From the cell containing the given text, extract its center point as [x, y] coordinate. 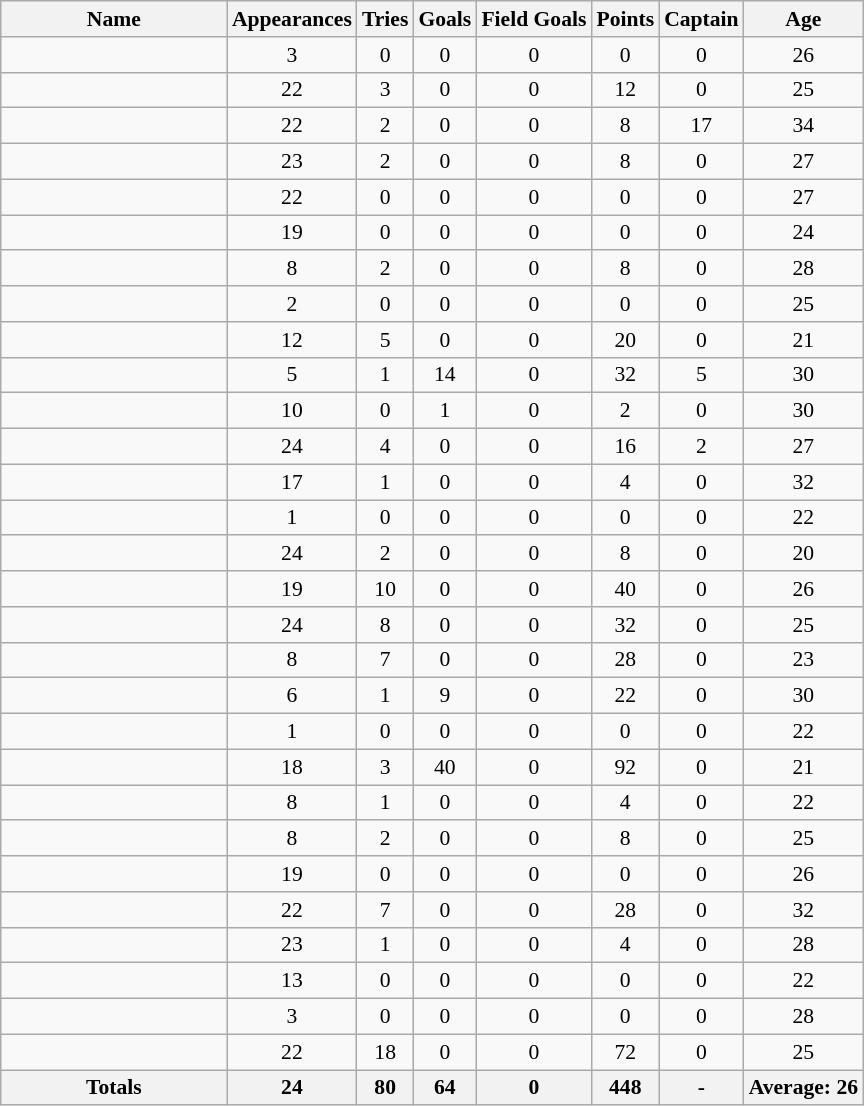
448 [625, 1088]
Field Goals [534, 19]
Tries [385, 19]
6 [292, 696]
Totals [114, 1088]
Name [114, 19]
Captain [702, 19]
16 [625, 447]
92 [625, 767]
9 [444, 696]
64 [444, 1088]
- [702, 1088]
Points [625, 19]
14 [444, 375]
Goals [444, 19]
34 [804, 126]
80 [385, 1088]
Appearances [292, 19]
Average: 26 [804, 1088]
72 [625, 1052]
Age [804, 19]
13 [292, 981]
